Pinpoint the cell where the given text exists, returning its [X, Y] midpoint coordinate. 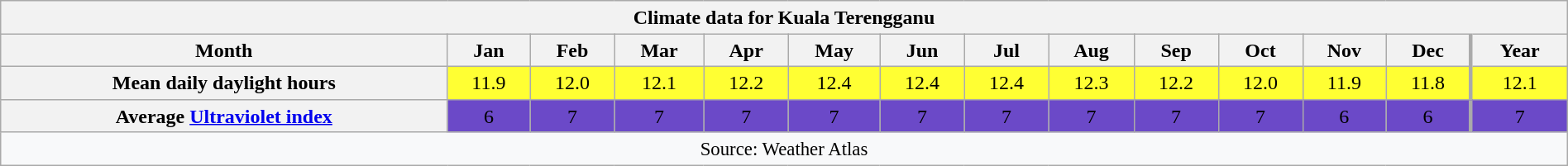
Year [1519, 50]
Average Ultraviolet index [224, 116]
Aug [1092, 50]
Sep [1176, 50]
12.3 [1092, 83]
Dec [1429, 50]
Jul [1006, 50]
Month [224, 50]
Climate data for Kuala Terengganu [784, 17]
Jun [922, 50]
Jan [489, 50]
Oct [1260, 50]
11.8 [1429, 83]
Mar [659, 50]
Apr [746, 50]
Mean daily daylight hours [224, 83]
May [834, 50]
Nov [1345, 50]
Source: Weather Atlas [784, 149]
Feb [572, 50]
